Identify which cell holds the provided text, then report its [X, Y] central coordinate. 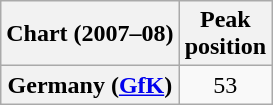
53 [225, 85]
Peakposition [225, 34]
Germany (GfK) [90, 85]
Chart (2007–08) [90, 34]
